Extract the (x, y) coordinate from the center of the cell holding the provided text.  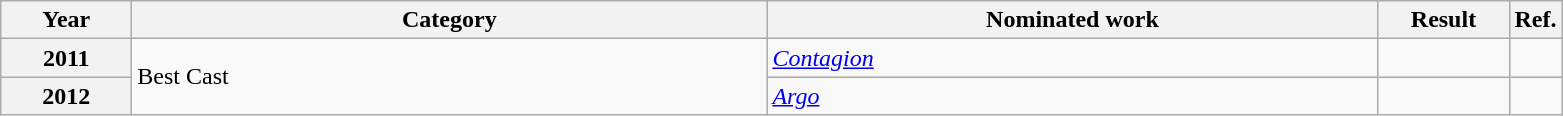
Nominated work (1072, 20)
2011 (66, 58)
Contagion (1072, 58)
Best Cast (450, 77)
2012 (66, 96)
Result (1444, 20)
Year (66, 20)
Argo (1072, 96)
Ref. (1536, 20)
Category (450, 20)
